Detect which cell encompasses the target text, then output its (x, y) center coordinate. 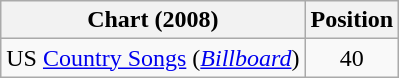
US Country Songs (Billboard) (153, 58)
Position (352, 20)
Chart (2008) (153, 20)
40 (352, 58)
